Return the [X, Y] coordinate for the center point of the cell that contains the specified text.  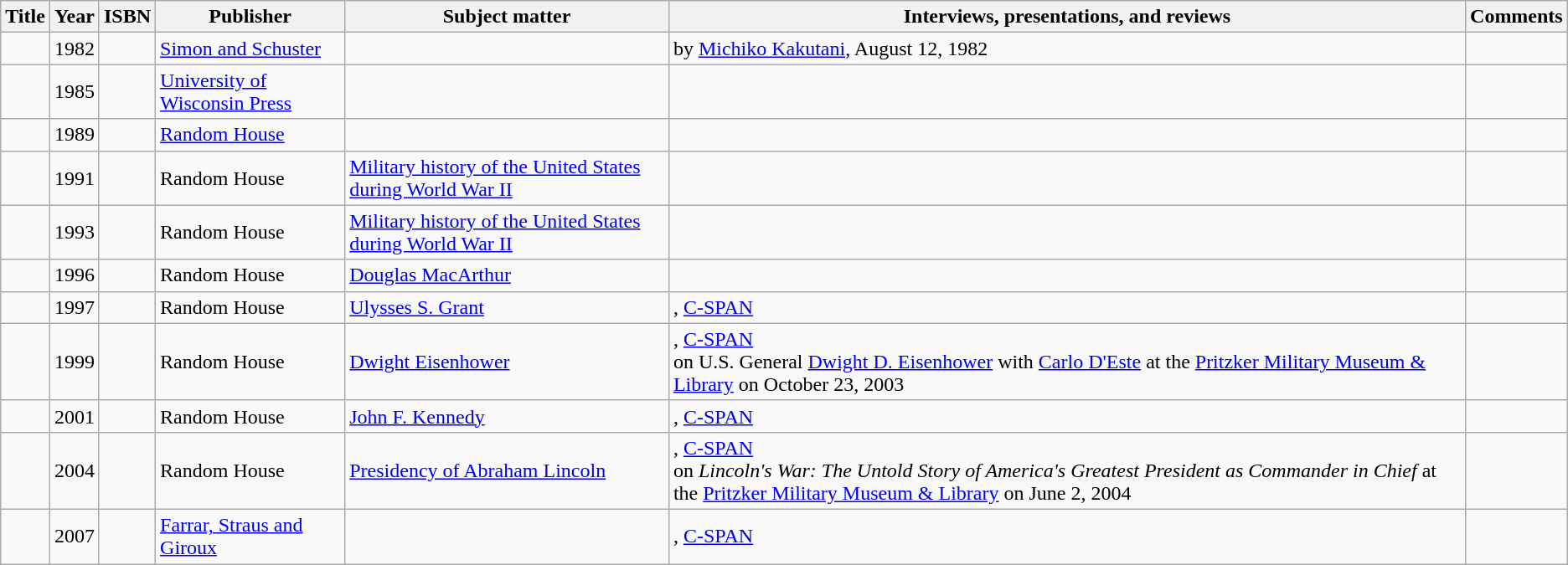
2007 [74, 536]
Title [25, 17]
1982 [74, 49]
John F. Kennedy [508, 416]
Publisher [250, 17]
Interviews, presentations, and reviews [1067, 17]
Presidency of Abraham Lincoln [508, 470]
Dwight Eisenhower [508, 362]
University of Wisconsin Press [250, 92]
Year [74, 17]
2001 [74, 416]
1996 [74, 275]
2004 [74, 470]
1991 [74, 177]
1997 [74, 307]
1989 [74, 135]
, C-SPAN on U.S. General Dwight D. Eisenhower with Carlo D'Este at the Pritzker Military Museum & Library on October 23, 2003 [1067, 362]
Douglas MacArthur [508, 275]
by Michiko Kakutani, August 12, 1982 [1067, 49]
Ulysses S. Grant [508, 307]
Simon and Schuster [250, 49]
Comments [1516, 17]
1985 [74, 92]
Subject matter [508, 17]
1999 [74, 362]
1993 [74, 233]
ISBN [127, 17]
Farrar, Straus and Giroux [250, 536]
